Search for the cell housing the specified text and yield its [X, Y] center coordinate. 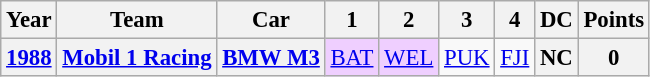
FJI [515, 58]
Year [29, 20]
WEL [409, 58]
Team [137, 20]
NC [557, 58]
DC [557, 20]
PUK [467, 58]
0 [614, 58]
1 [352, 20]
BAT [352, 58]
Mobil 1 Racing [137, 58]
1988 [29, 58]
Car [271, 20]
2 [409, 20]
Points [614, 20]
3 [467, 20]
4 [515, 20]
BMW M3 [271, 58]
